For the text-containing cell, return its midpoint in (X, Y) coordinate format. 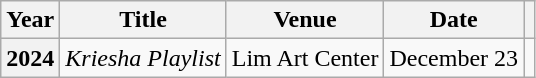
Kriesha Playlist (143, 58)
Venue (305, 20)
Title (143, 20)
Year (30, 20)
December 23 (454, 58)
Date (454, 20)
Lim Art Center (305, 58)
2024 (30, 58)
